Extract the [X, Y] coordinate from the center of the cell holding the provided text.  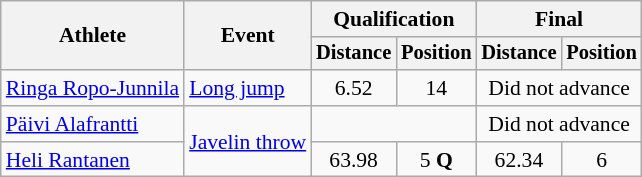
Event [248, 36]
14 [436, 88]
Javelin throw [248, 142]
6.52 [354, 88]
Final [558, 19]
Long jump [248, 88]
Qualification [394, 19]
Päivi Alafrantti [92, 124]
Ringa Ropo-Junnila [92, 88]
Athlete [92, 36]
